Return the [X, Y] coordinate for the center point of the cell that contains the specified text.  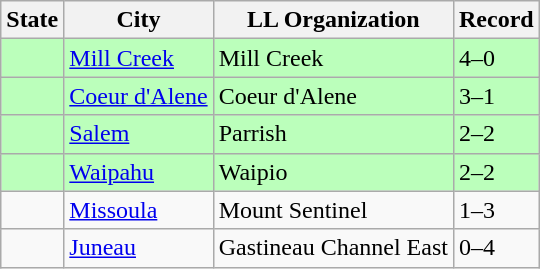
0–4 [496, 248]
4–0 [496, 58]
Mount Sentinel [333, 210]
State [32, 20]
Parrish [333, 134]
Missoula [138, 210]
Waipahu [138, 172]
LL Organization [333, 20]
Waipio [333, 172]
Gastineau Channel East [333, 248]
Salem [138, 134]
Juneau [138, 248]
3–1 [496, 96]
City [138, 20]
1–3 [496, 210]
Record [496, 20]
